Provide the [X, Y] coordinate of the cell's center where the given text is located.  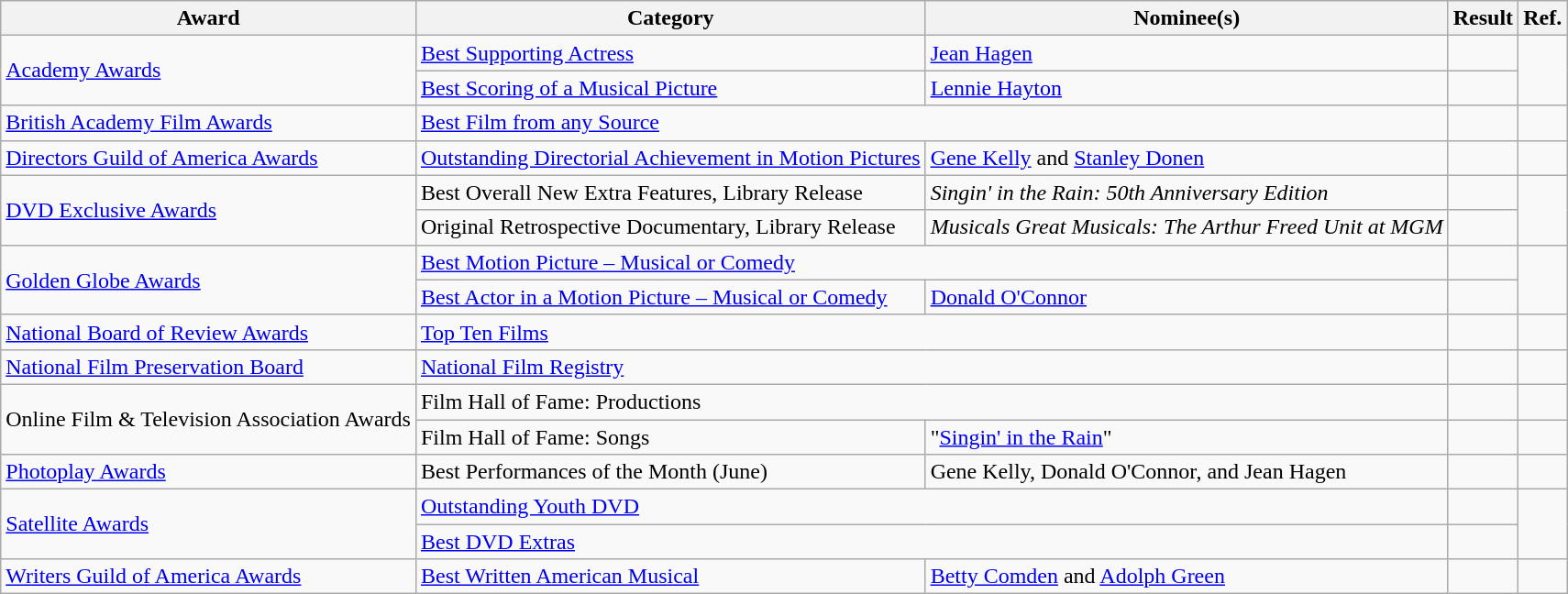
Nominee(s) [1187, 18]
Best Performances of the Month (June) [670, 472]
Film Hall of Fame: Songs [670, 437]
Donald O'Connor [1187, 297]
Golden Globe Awards [209, 280]
Best Supporting Actress [670, 53]
Satellite Awards [209, 524]
National Film Registry [932, 367]
Film Hall of Fame: Productions [932, 401]
British Academy Film Awards [209, 123]
Best Overall New Extra Features, Library Release [670, 192]
Photoplay Awards [209, 472]
Result [1483, 18]
Academy Awards [209, 71]
Writers Guild of America Awards [209, 577]
Musicals Great Musicals: The Arthur Freed Unit at MGM [1187, 227]
Gene Kelly, Donald O'Connor, and Jean Hagen [1187, 472]
Best Actor in a Motion Picture – Musical or Comedy [670, 297]
Lennie Hayton [1187, 88]
Award [209, 18]
Singin' in the Rain: 50th Anniversary Edition [1187, 192]
Best DVD Extras [932, 542]
Original Retrospective Documentary, Library Release [670, 227]
Jean Hagen [1187, 53]
Ref. [1542, 18]
Best Film from any Source [932, 123]
Directors Guild of America Awards [209, 158]
Best Written American Musical [670, 577]
"Singin' in the Rain" [1187, 437]
DVD Exclusive Awards [209, 210]
Category [670, 18]
Best Motion Picture – Musical or Comedy [932, 262]
Betty Comden and Adolph Green [1187, 577]
Gene Kelly and Stanley Donen [1187, 158]
Best Scoring of a Musical Picture [670, 88]
National Board of Review Awards [209, 332]
Online Film & Television Association Awards [209, 419]
Outstanding Youth DVD [932, 507]
Outstanding Directorial Achievement in Motion Pictures [670, 158]
National Film Preservation Board [209, 367]
Top Ten Films [932, 332]
